For the text-containing cell, return its midpoint in (x, y) coordinate format. 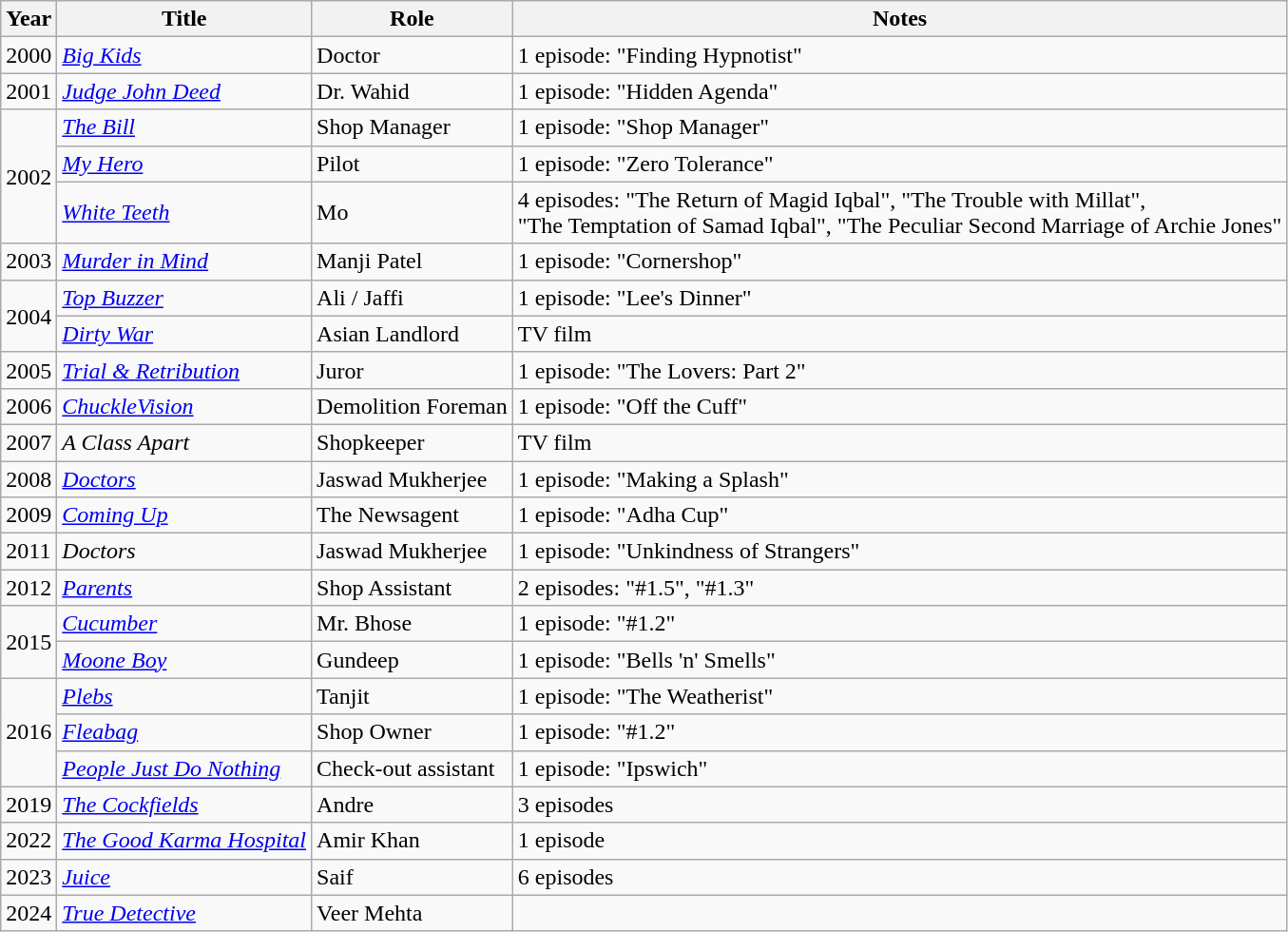
6 episodes (899, 877)
2001 (29, 91)
1 episode: "Ipswich" (899, 768)
Parents (184, 588)
3 episodes (899, 805)
Gundeep (413, 660)
Murder in Mind (184, 262)
2012 (29, 588)
1 episode: "Hidden Agenda" (899, 91)
Shop Owner (413, 732)
2023 (29, 877)
ChuckleVision (184, 406)
2005 (29, 370)
1 episode: "Adha Cup" (899, 515)
Title (184, 19)
A Class Apart (184, 442)
1 episode: "Lee's Dinner" (899, 298)
Cucumber (184, 624)
Shop Manager (413, 127)
Tanjit (413, 696)
1 episode: "Unkindness of Strangers" (899, 552)
My Hero (184, 164)
Fleabag (184, 732)
1 episode: "Cornershop" (899, 262)
True Detective (184, 913)
2007 (29, 442)
Veer Mehta (413, 913)
1 episode: "Off the Cuff" (899, 406)
2002 (29, 177)
2024 (29, 913)
Demolition Foreman (413, 406)
1 episode: "Shop Manager" (899, 127)
1 episode: "The Lovers: Part 2" (899, 370)
Role (413, 19)
2003 (29, 262)
Juror (413, 370)
Plebs (184, 696)
4 episodes: "The Return of Magid Iqbal", "The Trouble with Millat","The Temptation of Samad Iqbal", "The Peculiar Second Marriage of Archie Jones" (899, 213)
Amir Khan (413, 841)
Doctor (413, 55)
2000 (29, 55)
The Cockfields (184, 805)
The Bill (184, 127)
2008 (29, 478)
Shopkeeper (413, 442)
Juice (184, 877)
2015 (29, 642)
2004 (29, 316)
1 episode: "The Weatherist" (899, 696)
The Newsagent (413, 515)
Top Buzzer (184, 298)
1 episode (899, 841)
White Teeth (184, 213)
Check-out assistant (413, 768)
Year (29, 19)
Dr. Wahid (413, 91)
Trial & Retribution (184, 370)
The Good Karma Hospital (184, 841)
2011 (29, 552)
2 episodes: "#1.5", "#1.3" (899, 588)
2006 (29, 406)
People Just Do Nothing (184, 768)
Ali / Jaffi (413, 298)
Dirty War (184, 334)
2009 (29, 515)
Shop Assistant (413, 588)
1 episode: "Making a Splash" (899, 478)
Judge John Deed (184, 91)
Notes (899, 19)
Manji Patel (413, 262)
Coming Up (184, 515)
1 episode: "Finding Hypnotist" (899, 55)
Big Kids (184, 55)
2022 (29, 841)
2016 (29, 732)
Mo (413, 213)
Asian Landlord (413, 334)
Pilot (413, 164)
Mr. Bhose (413, 624)
Andre (413, 805)
1 episode: "Zero Tolerance" (899, 164)
Saif (413, 877)
1 episode: "Bells 'n' Smells" (899, 660)
2019 (29, 805)
Moone Boy (184, 660)
